Search for the cell housing the specified text and yield its (x, y) center coordinate. 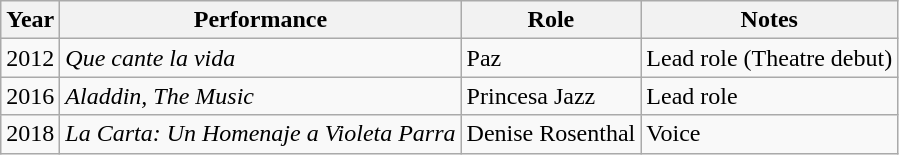
La Carta: Un Homenaje a Violeta Parra (260, 134)
Lead role (Theatre debut) (770, 58)
2012 (30, 58)
Notes (770, 20)
Performance (260, 20)
Aladdin, The Music (260, 96)
Denise Rosenthal (551, 134)
Lead role (770, 96)
Paz (551, 58)
Princesa Jazz (551, 96)
Year (30, 20)
Voice (770, 134)
2018 (30, 134)
Role (551, 20)
Que cante la vida (260, 58)
2016 (30, 96)
